Determine the [x, y] coordinate at the center of the cell enclosing the given text.  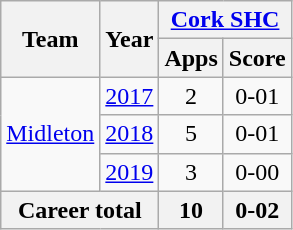
Midleton [50, 134]
3 [191, 172]
0-00 [257, 172]
Cork SHC [225, 20]
10 [191, 210]
0-02 [257, 210]
2 [191, 96]
Career total [80, 210]
2019 [130, 172]
2018 [130, 134]
Score [257, 58]
Team [50, 39]
Apps [191, 58]
2017 [130, 96]
Year [130, 39]
5 [191, 134]
